Output the (X, Y) coordinate of the center of the cell containing the given text.  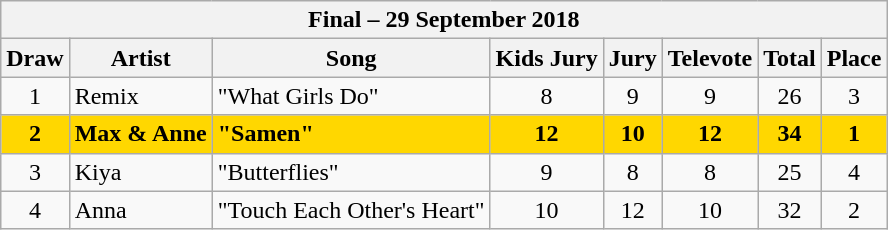
Song (351, 58)
Place (854, 58)
Televote (710, 58)
34 (790, 134)
"What Girls Do" (351, 96)
Jury (632, 58)
Draw (35, 58)
"Butterflies" (351, 172)
"Touch Each Other's Heart" (351, 210)
Kiya (140, 172)
Kids Jury (546, 58)
32 (790, 210)
25 (790, 172)
26 (790, 96)
Total (790, 58)
Artist (140, 58)
Anna (140, 210)
"Samen" (351, 134)
Remix (140, 96)
Final – 29 September 2018 (444, 20)
Max & Anne (140, 134)
